Return the [X, Y] coordinate for the center point of the cell that contains the specified text.  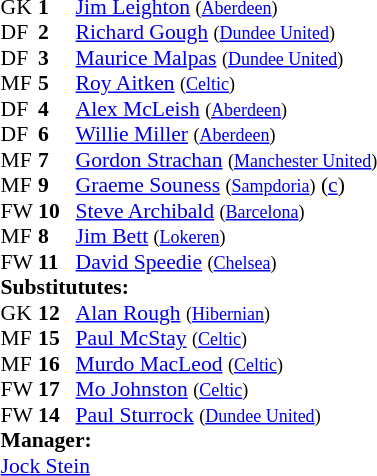
11 [57, 262]
12 [57, 313]
2 [57, 33]
9 [57, 185]
14 [57, 415]
GK [20, 313]
7 [57, 160]
5 [57, 83]
10 [57, 211]
6 [57, 135]
17 [57, 389]
4 [57, 109]
8 [57, 237]
3 [57, 58]
15 [57, 339]
16 [57, 364]
